Capture the cell that displays the provided text and extract its [x, y] central coordinate. 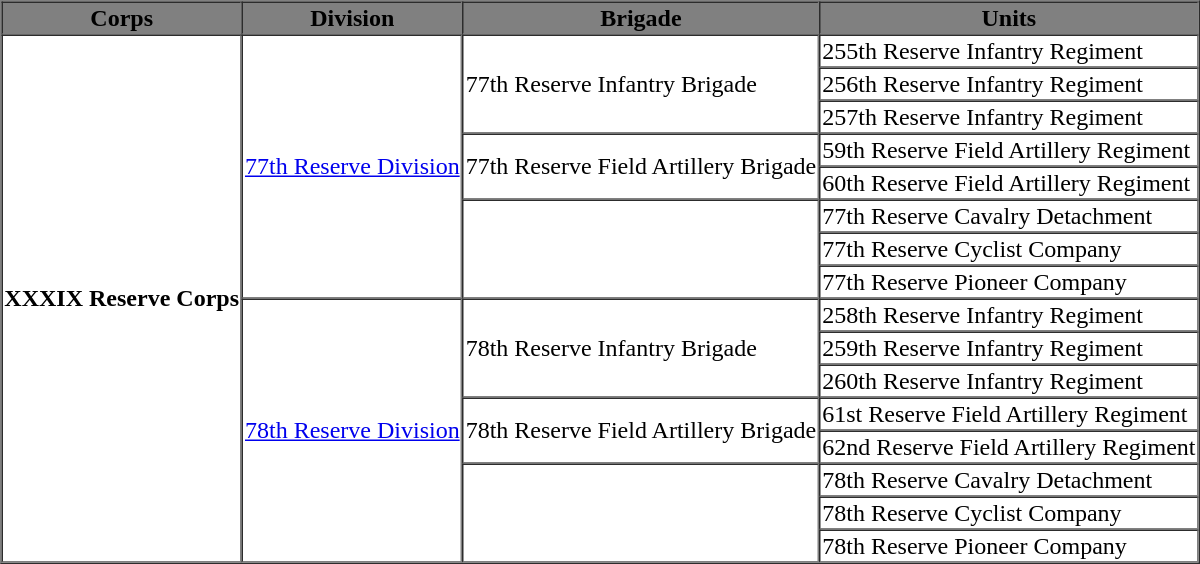
78th Reserve Division [352, 430]
78th Reserve Pioneer Company [1008, 546]
257th Reserve Infantry Regiment [1008, 116]
255th Reserve Infantry Regiment [1008, 50]
77th Reserve Division [352, 166]
78th Reserve Cavalry Detachment [1008, 480]
78th Reserve Infantry Brigade [642, 348]
61st Reserve Field Artillery Regiment [1008, 414]
60th Reserve Field Artillery Regiment [1008, 182]
Units [1008, 18]
Brigade [642, 18]
Corps [122, 18]
258th Reserve Infantry Regiment [1008, 314]
77th Reserve Infantry Brigade [642, 84]
260th Reserve Infantry Regiment [1008, 380]
62nd Reserve Field Artillery Regiment [1008, 446]
78th Reserve Field Artillery Brigade [642, 431]
259th Reserve Infantry Regiment [1008, 348]
XXXIX Reserve Corps [122, 298]
77th Reserve Cyclist Company [1008, 248]
256th Reserve Infantry Regiment [1008, 84]
Division [352, 18]
77th Reserve Cavalry Detachment [1008, 216]
77th Reserve Pioneer Company [1008, 282]
78th Reserve Cyclist Company [1008, 512]
77th Reserve Field Artillery Brigade [642, 167]
59th Reserve Field Artillery Regiment [1008, 150]
